From the cell containing the given text, extract its center point as [X, Y] coordinate. 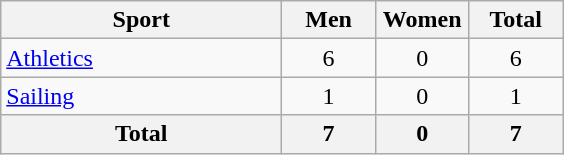
Sport [142, 20]
Athletics [142, 58]
Sailing [142, 96]
Women [422, 20]
Men [329, 20]
